Find where the given text appears and provide that cell's center as [x, y] coordinate. 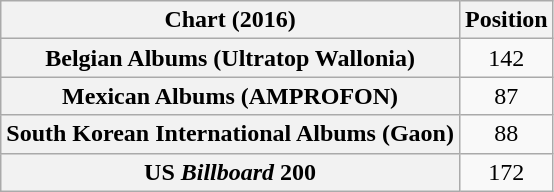
Mexican Albums (AMPROFON) [230, 96]
US Billboard 200 [230, 172]
88 [506, 134]
87 [506, 96]
Belgian Albums (Ultratop Wallonia) [230, 58]
172 [506, 172]
Position [506, 20]
142 [506, 58]
Chart (2016) [230, 20]
South Korean International Albums (Gaon) [230, 134]
